Determine the (X, Y) coordinate at the center of the cell enclosing the given text.  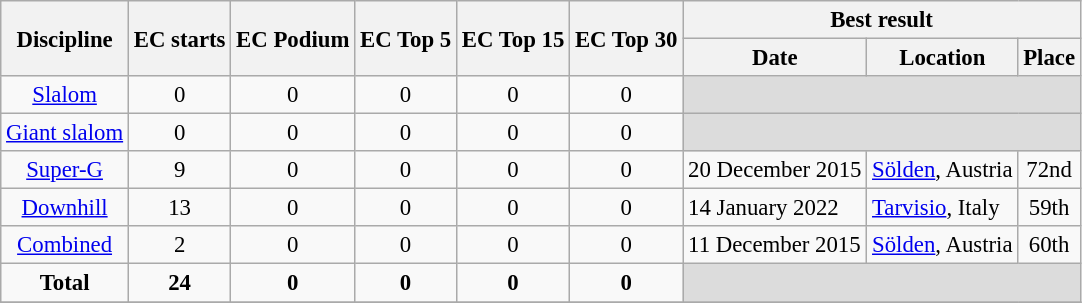
Total (65, 283)
9 (179, 170)
60th (1049, 245)
2 (179, 245)
Best result (882, 20)
Tarvisio, Italy (942, 208)
Downhill (65, 208)
14 January 2022 (775, 208)
Slalom (65, 95)
EC Top 30 (626, 38)
24 (179, 283)
EC starts (179, 38)
Location (942, 58)
Giant slalom (65, 133)
EC Top 5 (406, 38)
Date (775, 58)
EC Top 15 (512, 38)
20 December 2015 (775, 170)
11 December 2015 (775, 245)
59th (1049, 208)
Combined (65, 245)
13 (179, 208)
Discipline (65, 38)
Place (1049, 58)
EC Podium (293, 38)
Super-G (65, 170)
72nd (1049, 170)
